Capture the cell that displays the provided text and extract its (X, Y) central coordinate. 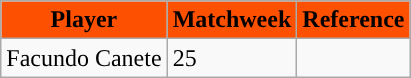
Facundo Canete (84, 58)
Reference (354, 20)
Matchweek (232, 20)
25 (232, 58)
Player (84, 20)
